Locate the cell with the specified text and output its (X, Y) center coordinate. 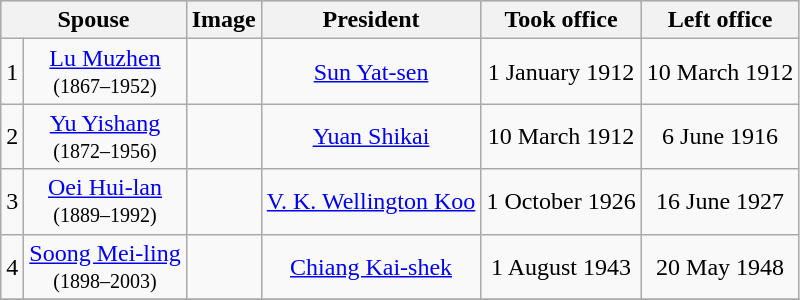
Took office (561, 20)
President (371, 20)
3 (12, 202)
2 (12, 136)
4 (12, 266)
Oei Hui-lan(1889–1992) (105, 202)
Lu Muzhen(1867–1952) (105, 72)
1 August 1943 (561, 266)
Spouse (94, 20)
1 October 1926 (561, 202)
Chiang Kai-shek (371, 266)
16 June 1927 (720, 202)
V. K. Wellington Koo (371, 202)
Left office (720, 20)
Yu Yishang(1872–1956) (105, 136)
Soong Mei-ling(1898–2003) (105, 266)
Sun Yat-sen (371, 72)
Image (224, 20)
1 (12, 72)
6 June 1916 (720, 136)
1 January 1912 (561, 72)
20 May 1948 (720, 266)
Yuan Shikai (371, 136)
